Detect which cell encompasses the target text, then output its [x, y] center coordinate. 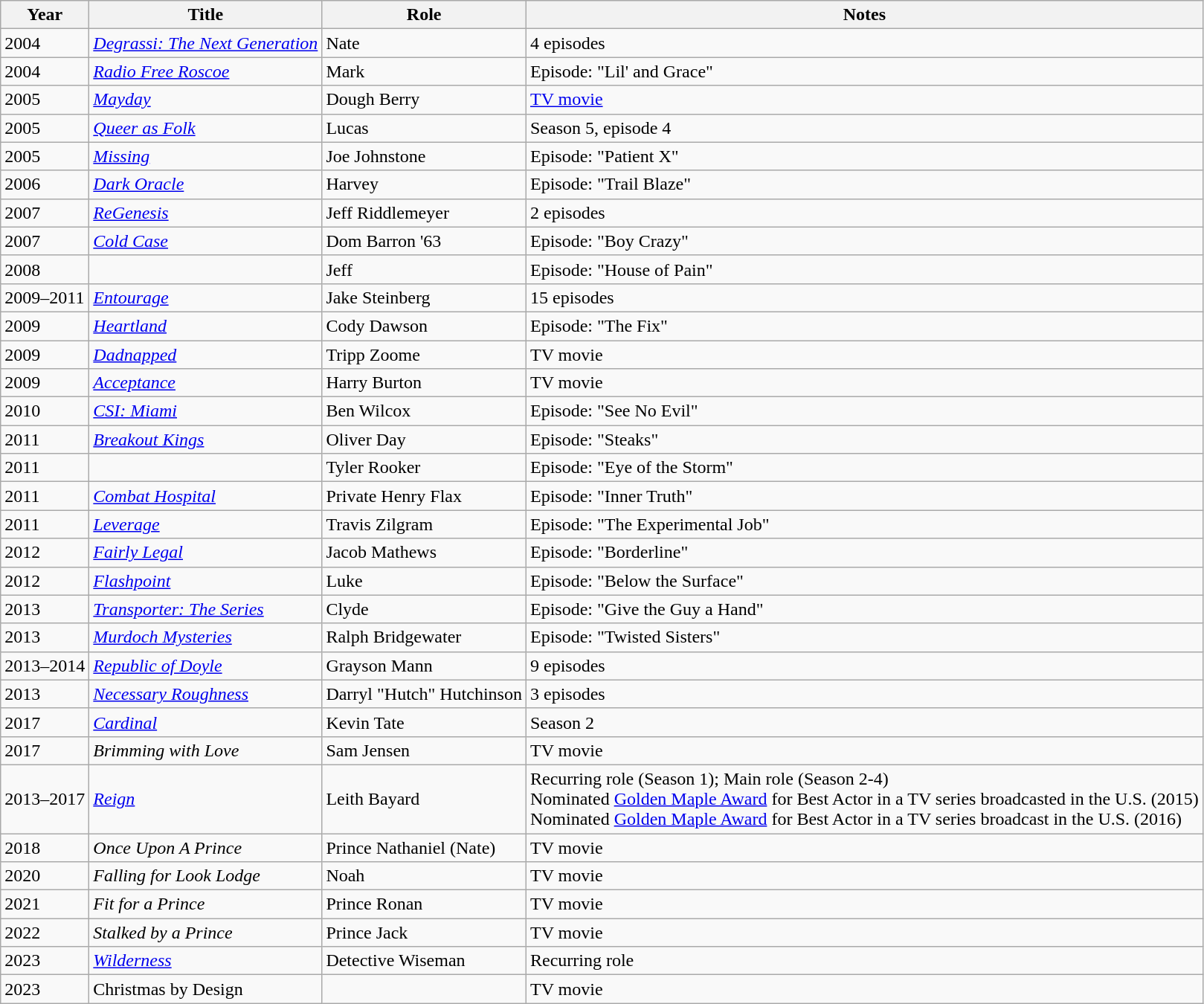
Detective Wiseman [424, 961]
Leith Bayard [424, 799]
Cardinal [205, 722]
Once Upon A Prince [205, 847]
4 episodes [864, 43]
9 episodes [864, 666]
Travis Zilgram [424, 524]
Sam Jensen [424, 750]
Radio Free Roscoe [205, 71]
Private Henry Flax [424, 496]
Ben Wilcox [424, 411]
Prince Ronan [424, 904]
Episode: "Lil' and Grace" [864, 71]
Cody Dawson [424, 326]
Degrassi: The Next Generation [205, 43]
Cold Case [205, 241]
2022 [45, 933]
Clyde [424, 609]
Episode: "Borderline" [864, 553]
Noah [424, 876]
Lucas [424, 128]
Fit for a Prince [205, 904]
Leverage [205, 524]
Episode: "Inner Truth" [864, 496]
Dark Oracle [205, 184]
Recurring role [864, 961]
Dom Barron '63 [424, 241]
Nate [424, 43]
Stalked by a Prince [205, 933]
Episode: "The Experimental Job" [864, 524]
Episode: "Boy Crazy" [864, 241]
2010 [45, 411]
Jacob Mathews [424, 553]
2 episodes [864, 213]
Oliver Day [424, 440]
Flashpoint [205, 581]
Episode: "Below the Surface" [864, 581]
Kevin Tate [424, 722]
Grayson Mann [424, 666]
2009–2011 [45, 297]
Necessary Roughness [205, 694]
2013–2017 [45, 799]
Episode: "Patient X" [864, 156]
Entourage [205, 297]
CSI: Miami [205, 411]
Year [45, 15]
2020 [45, 876]
Mark [424, 71]
Darryl "Hutch" Hutchinson [424, 694]
3 episodes [864, 694]
Notes [864, 15]
Tripp Zoome [424, 355]
Episode: "Twisted Sisters" [864, 637]
Tyler Rooker [424, 468]
Prince Jack [424, 933]
Season 5, episode 4 [864, 128]
Transporter: The Series [205, 609]
2006 [45, 184]
Episode: "See No Evil" [864, 411]
Queer as Folk [205, 128]
Fairly Legal [205, 553]
Episode: "Trail Blaze" [864, 184]
Luke [424, 581]
Joe Johnstone [424, 156]
2008 [45, 269]
ReGenesis [205, 213]
Wilderness [205, 961]
Prince Nathaniel (Nate) [424, 847]
Reign [205, 799]
Ralph Bridgewater [424, 637]
Role [424, 15]
Mayday [205, 100]
Jeff [424, 269]
Title [205, 15]
Episode: "The Fix" [864, 326]
2013–2014 [45, 666]
Harvey [424, 184]
Breakout Kings [205, 440]
Episode: "Give the Guy a Hand" [864, 609]
Season 2 [864, 722]
15 episodes [864, 297]
Dough Berry [424, 100]
Jake Steinberg [424, 297]
Harry Burton [424, 383]
Episode: "Eye of the Storm" [864, 468]
Dadnapped [205, 355]
Acceptance [205, 383]
Episode: "House of Pain" [864, 269]
Missing [205, 156]
Falling for Look Lodge [205, 876]
Murdoch Mysteries [205, 637]
Heartland [205, 326]
2021 [45, 904]
Brimming with Love [205, 750]
2018 [45, 847]
Christmas by Design [205, 989]
Combat Hospital [205, 496]
Jeff Riddlemeyer [424, 213]
Episode: "Steaks" [864, 440]
Republic of Doyle [205, 666]
